Extract the (X, Y) coordinate from the center of the cell holding the provided text.  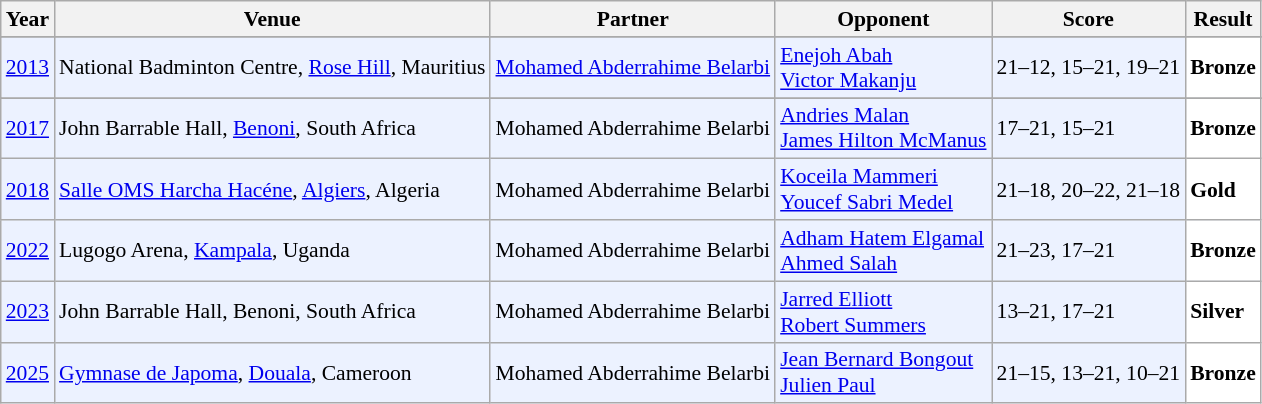
21–12, 15–21, 19–21 (1089, 68)
Jean Bernard Bongout Julien Paul (883, 372)
Gold (1223, 190)
21–23, 17–21 (1089, 250)
Koceila Mammeri Youcef Sabri Medel (883, 190)
2017 (28, 128)
Opponent (883, 19)
Adham Hatem Elgamal Ahmed Salah (883, 250)
Result (1223, 19)
2018 (28, 190)
Enejoh Abah Victor Makanju (883, 68)
17–21, 15–21 (1089, 128)
Partner (632, 19)
Andries Malan James Hilton McManus (883, 128)
2025 (28, 372)
Lugogo Arena, Kampala, Uganda (272, 250)
21–15, 13–21, 10–21 (1089, 372)
2023 (28, 312)
2022 (28, 250)
Silver (1223, 312)
Score (1089, 19)
13–21, 17–21 (1089, 312)
Year (28, 19)
Salle OMS Harcha Hacéne, Algiers, Algeria (272, 190)
National Badminton Centre, Rose Hill, Mauritius (272, 68)
21–18, 20–22, 21–18 (1089, 190)
Jarred Elliott Robert Summers (883, 312)
2013 (28, 68)
Venue (272, 19)
Gymnase de Japoma, Douala, Cameroon (272, 372)
